Pinpoint the cell where the given text exists, returning its [x, y] midpoint coordinate. 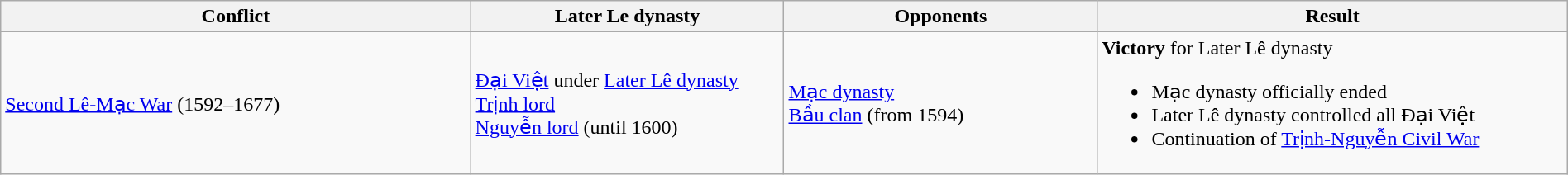
Mạc dynasty Bầu clan (from 1594) [941, 103]
Result [1332, 17]
Victory for Later Lê dynastyMạc dynasty officially endedLater Lê dynasty controlled all Đại ViệtContinuation of Trịnh-Nguyễn Civil War [1332, 103]
Second Lê-Mạc War (1592–1677) [236, 103]
Conflict [236, 17]
Đại Việt under Later Lê dynasty Trịnh lord Nguyễn lord (until 1600) [627, 103]
Opponents [941, 17]
Later Le dynasty [627, 17]
